Search for the cell housing the specified text and yield its [X, Y] center coordinate. 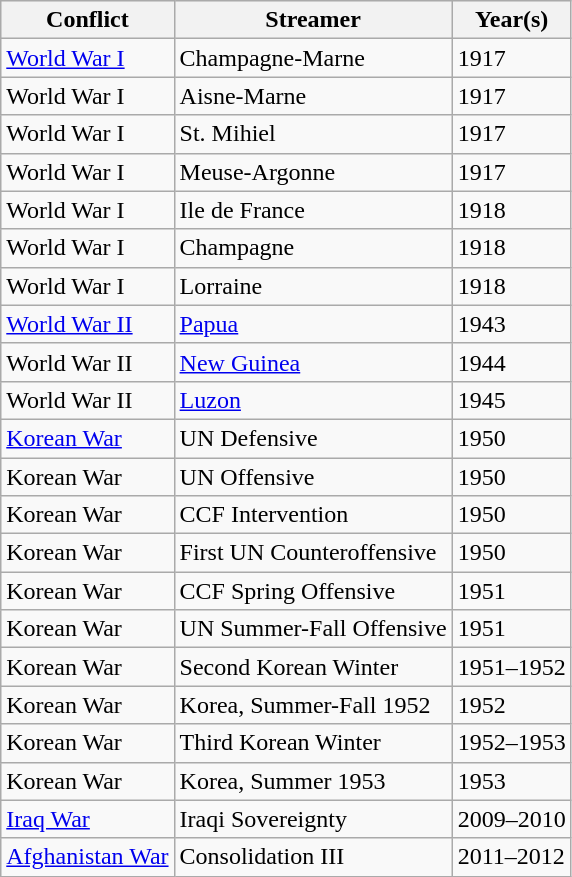
2011–2012 [512, 857]
Papua [313, 324]
Korea, Summer 1953 [313, 781]
Lorraine [313, 286]
1951–1952 [512, 667]
Meuse-Argonne [313, 172]
1952–1953 [512, 743]
2009–2010 [512, 819]
Conflict [88, 20]
Second Korean Winter [313, 667]
Aisne-Marne [313, 96]
St. Mihiel [313, 134]
Champagne-Marne [313, 58]
1944 [512, 362]
Iraq War [88, 819]
Champagne [313, 248]
First UN Counteroffensive [313, 553]
Year(s) [512, 20]
Luzon [313, 400]
1953 [512, 781]
New Guinea [313, 362]
Ile de France [313, 210]
Iraqi Sovereignty [313, 819]
Korea, Summer-Fall 1952 [313, 705]
Consolidation III [313, 857]
CCF Spring Offensive [313, 591]
1952 [512, 705]
UN Offensive [313, 477]
Afghanistan War [88, 857]
Streamer [313, 20]
UN Defensive [313, 438]
Third Korean Winter [313, 743]
1943 [512, 324]
CCF Intervention [313, 515]
1945 [512, 400]
UN Summer-Fall Offensive [313, 629]
